Extract the [X, Y] coordinate from the center of the cell holding the provided text.  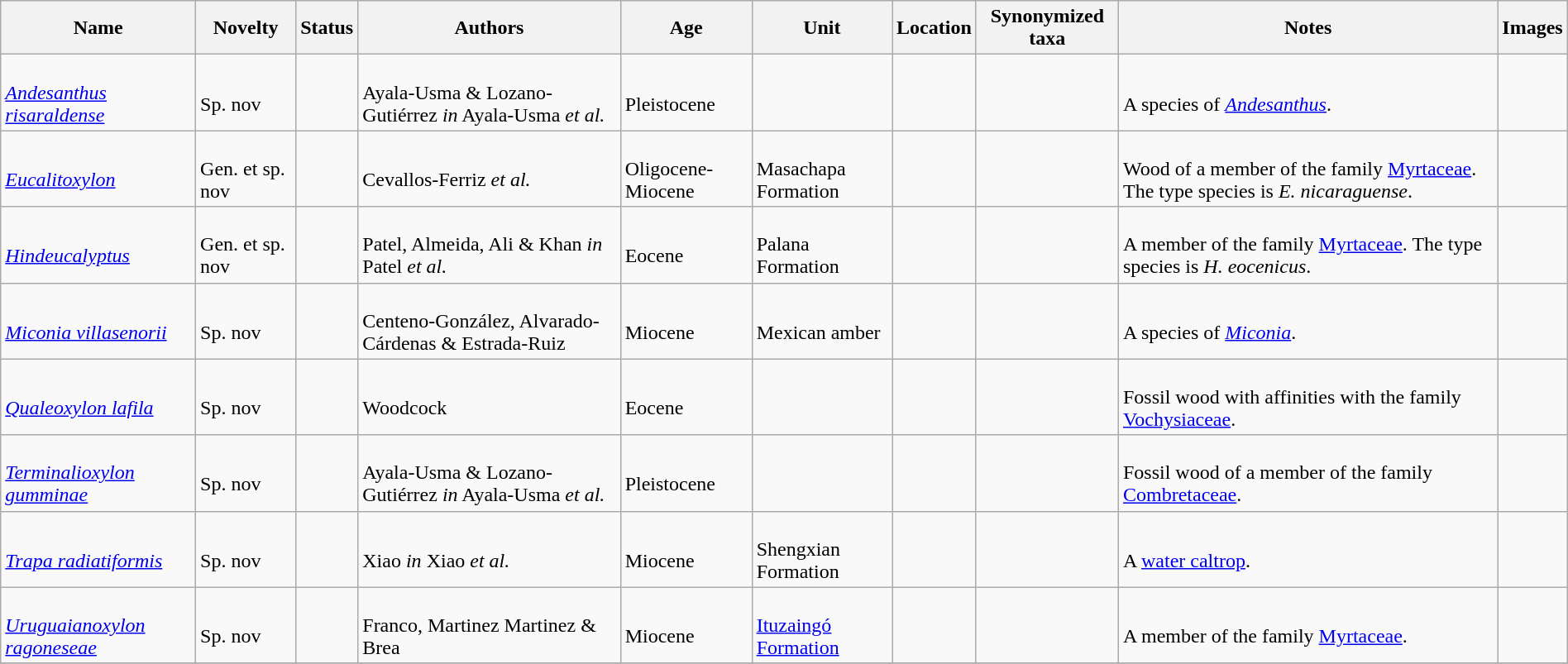
Masachapa Formation [822, 169]
Ituzaingó Formation [822, 625]
A member of the family Myrtaceae. The type species is H. eocenicus. [1307, 245]
Patel, Almeida, Ali & Khan in Patel et al. [490, 245]
Wood of a member of the family Myrtaceae. The type species is E. nicaraguense. [1307, 169]
Status [327, 28]
Authors [490, 28]
Shengxian Formation [822, 549]
Andesanthus risaraldense [98, 93]
Xiao in Xiao et al. [490, 549]
A species of Andesanthus. [1307, 93]
Trapa radiatiformis [98, 549]
Fossil wood with affinities with the family Vochysiaceae. [1307, 397]
Palana Formation [822, 245]
Centeno-González, Alvarado-Cárdenas & Estrada-Ruiz [490, 321]
Miconia villasenorii [98, 321]
Uruguaianoxylon ragoneseae [98, 625]
Fossil wood of a member of the family Combretaceae. [1307, 473]
Notes [1307, 28]
Oligocene-Miocene [686, 169]
A water caltrop. [1307, 549]
Novelty [246, 28]
Synonymized taxa [1047, 28]
Woodcock [490, 397]
Name [98, 28]
Images [1532, 28]
Mexican amber [822, 321]
A member of the family Myrtaceae. [1307, 625]
Unit [822, 28]
Eucalitoxylon [98, 169]
Age [686, 28]
Franco, Martinez Martinez & Brea [490, 625]
Hindeucalyptus [98, 245]
Cevallos-Ferriz et al. [490, 169]
Location [935, 28]
Qualeoxylon lafila [98, 397]
A species of Miconia. [1307, 321]
Terminalioxylon gumminae [98, 473]
